Return the [X, Y] coordinate for the center point of the cell that contains the specified text.  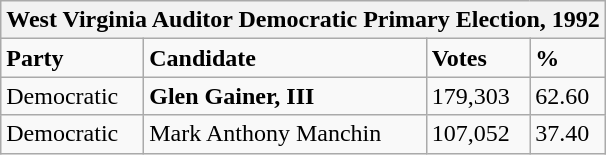
Party [72, 58]
37.40 [568, 134]
62.60 [568, 96]
179,303 [478, 96]
West Virginia Auditor Democratic Primary Election, 1992 [304, 20]
% [568, 58]
Candidate [285, 58]
Mark Anthony Manchin [285, 134]
Glen Gainer, III [285, 96]
Votes [478, 58]
107,052 [478, 134]
